Return the [X, Y] coordinate for the center point of the cell that contains the specified text.  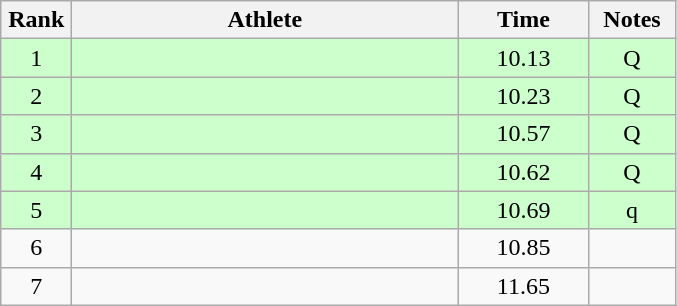
10.57 [524, 134]
2 [36, 96]
10.13 [524, 58]
10.69 [524, 210]
5 [36, 210]
7 [36, 286]
10.62 [524, 172]
11.65 [524, 286]
6 [36, 248]
Athlete [265, 20]
10.23 [524, 96]
Time [524, 20]
1 [36, 58]
10.85 [524, 248]
3 [36, 134]
q [632, 210]
4 [36, 172]
Rank [36, 20]
Notes [632, 20]
